Output the [x, y] coordinate of the center of the cell containing the given text.  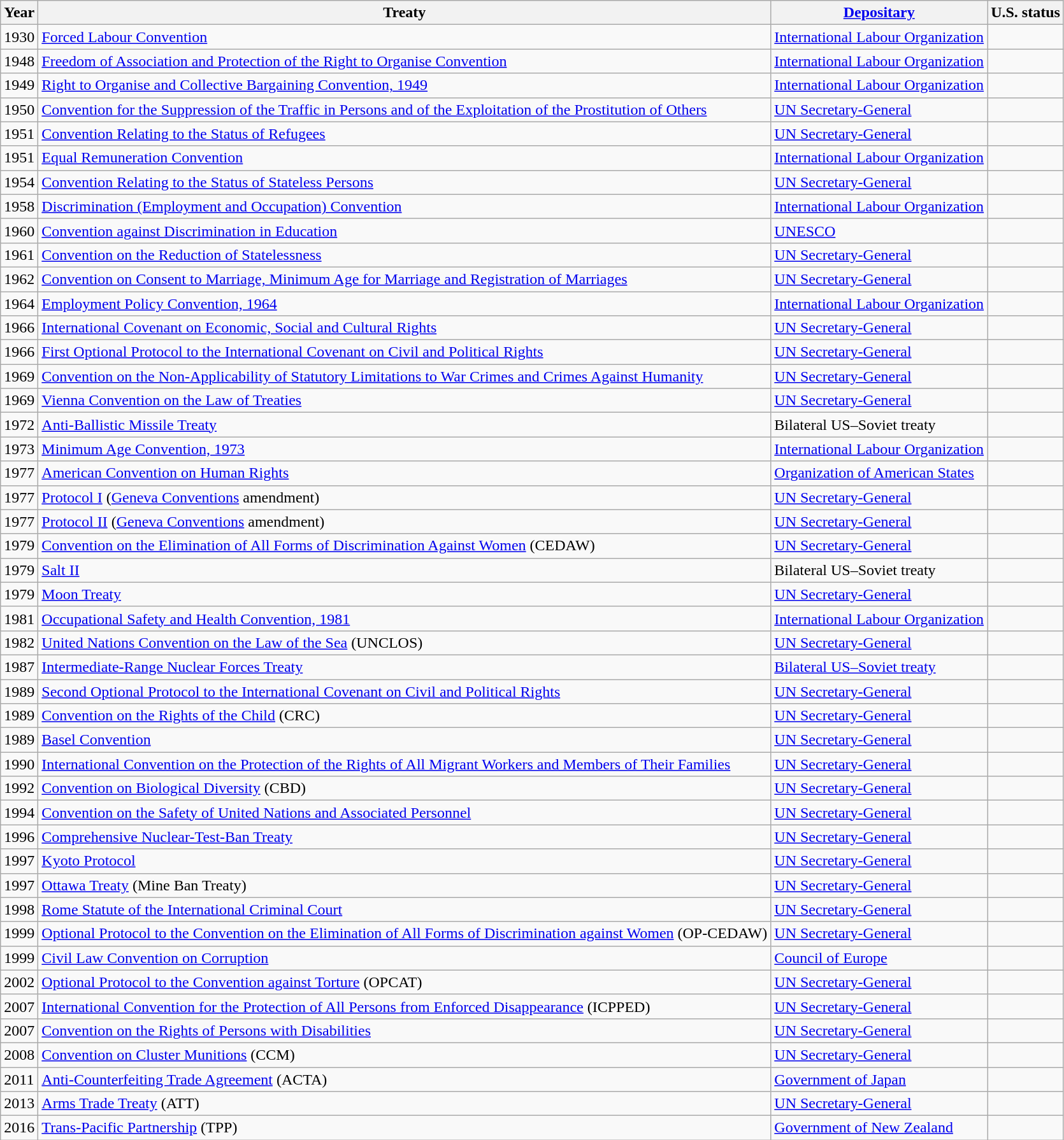
Protocol II (Geneva Conventions amendment) [405, 522]
U.S. status [1026, 13]
1950 [19, 110]
Convention on the Reduction of Statelessness [405, 255]
Kyoto Protocol [405, 861]
Salt II [405, 570]
Convention on Consent to Marriage, Minimum Age for Marriage and Registration of Marriages [405, 279]
Convention on Cluster Munitions (CCM) [405, 1055]
American Convention on Human Rights [405, 473]
1982 [19, 643]
Comprehensive Nuclear-Test-Ban Treaty [405, 837]
1998 [19, 909]
Convention on the Safety of United Nations and Associated Personnel [405, 813]
1987 [19, 667]
Protocol I (Geneva Conventions amendment) [405, 497]
Arms Trade Treaty (ATT) [405, 1104]
Optional Protocol to the Convention against Torture (OPCAT) [405, 982]
Anti-Ballistic Missile Treaty [405, 425]
Convention against Discrimination in Education [405, 231]
Trans-Pacific Partnership (TPP) [405, 1128]
Government of New Zealand [879, 1128]
Freedom of Association and Protection of the Right to Organise Convention [405, 61]
Equal Remuneration Convention [405, 158]
Depositary [879, 13]
1930 [19, 37]
1949 [19, 85]
Council of Europe [879, 958]
Convention Relating to the Status of Stateless Persons [405, 182]
1960 [19, 231]
1964 [19, 304]
International Convention on the Protection of the Rights of All Migrant Workers and Members of Their Families [405, 764]
1958 [19, 206]
Convention Relating to the Status of Refugees [405, 134]
Convention on the Elimination of All Forms of Discrimination Against Women (CEDAW) [405, 546]
1990 [19, 764]
UNESCO [879, 231]
Discrimination (Employment and Occupation) Convention [405, 206]
2016 [19, 1128]
Moon Treaty [405, 594]
2013 [19, 1104]
1992 [19, 788]
Convention on the Rights of Persons with Disabilities [405, 1030]
Second Optional Protocol to the International Covenant on Civil and Political Rights [405, 691]
Anti-Counterfeiting Trade Agreement (ACTA) [405, 1079]
Year [19, 13]
Convention on the Non-Applicability of Statutory Limitations to War Crimes and Crimes Against Humanity [405, 376]
Convention on Biological Diversity (CBD) [405, 788]
Right to Organise and Collective Bargaining Convention, 1949 [405, 85]
Organization of American States [879, 473]
United Nations Convention on the Law of the Sea (UNCLOS) [405, 643]
Forced Labour Convention [405, 37]
Government of Japan [879, 1079]
Minimum Age Convention, 1973 [405, 449]
Convention on the Rights of the Child (CRC) [405, 716]
1961 [19, 255]
Civil Law Convention on Corruption [405, 958]
1996 [19, 837]
Occupational Safety and Health Convention, 1981 [405, 618]
Rome Statute of the International Criminal Court [405, 909]
1962 [19, 279]
2008 [19, 1055]
Intermediate-Range Nuclear Forces Treaty [405, 667]
Employment Policy Convention, 1964 [405, 304]
Vienna Convention on the Law of Treaties [405, 401]
First Optional Protocol to the International Covenant on Civil and Political Rights [405, 352]
1981 [19, 618]
Convention for the Suppression of the Traffic in Persons and of the Exploitation of the Prostitution of Others [405, 110]
Optional Protocol to the Convention on the Elimination of All Forms of Discrimination against Women (OP-CEDAW) [405, 934]
International Covenant on Economic, Social and Cultural Rights [405, 328]
1994 [19, 813]
Ottawa Treaty (Mine Ban Treaty) [405, 885]
Treaty [405, 13]
Basel Convention [405, 740]
2002 [19, 982]
1954 [19, 182]
2011 [19, 1079]
International Convention for the Protection of All Persons from Enforced Disappearance (ICPPED) [405, 1006]
1973 [19, 449]
1948 [19, 61]
1972 [19, 425]
